Search for the cell housing the specified text and yield its [X, Y] center coordinate. 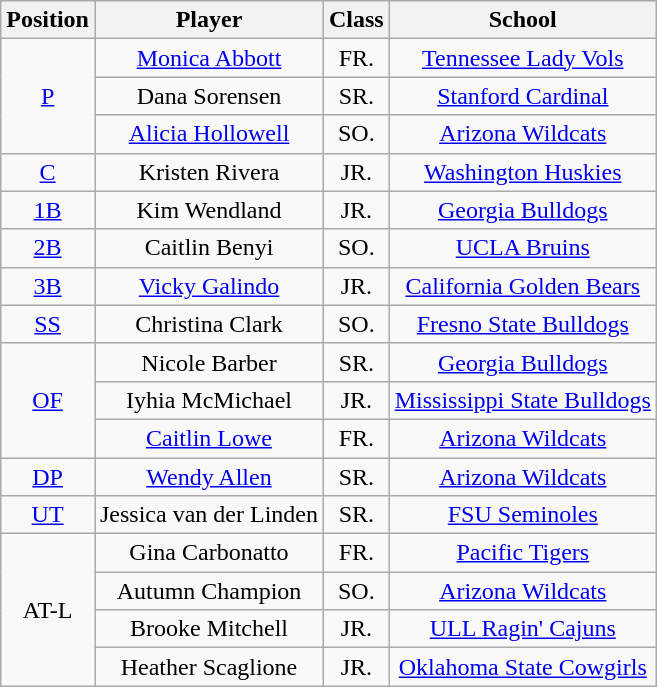
P [48, 96]
Position [48, 20]
Christina Clark [208, 324]
Washington Huskies [522, 172]
Class [356, 20]
DP [48, 477]
Dana Sorensen [208, 96]
Heather Scaglione [208, 667]
Brooke Mitchell [208, 629]
3B [48, 286]
Tennessee Lady Vols [522, 58]
OF [48, 400]
C [48, 172]
Kim Wendland [208, 210]
Wendy Allen [208, 477]
School [522, 20]
Jessica van der Linden [208, 515]
Iyhia McMichael [208, 400]
Pacific Tigers [522, 553]
SS [48, 324]
Monica Abbott [208, 58]
AT-L [48, 610]
Gina Carbonatto [208, 553]
Mississippi State Bulldogs [522, 400]
Caitlin Benyi [208, 248]
Vicky Galindo [208, 286]
FSU Seminoles [522, 515]
Player [208, 20]
UT [48, 515]
Caitlin Lowe [208, 438]
Stanford Cardinal [522, 96]
Alicia Hollowell [208, 134]
California Golden Bears [522, 286]
1B [48, 210]
Kristen Rivera [208, 172]
Nicole Barber [208, 362]
ULL Ragin' Cajuns [522, 629]
UCLA Bruins [522, 248]
Autumn Champion [208, 591]
Oklahoma State Cowgirls [522, 667]
Fresno State Bulldogs [522, 324]
2B [48, 248]
